Provide the (X, Y) coordinate of the cell's center where the given text is located.  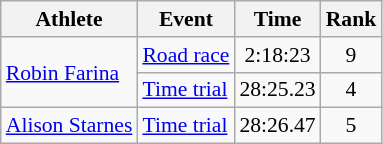
Event (186, 19)
28:25.23 (277, 90)
5 (352, 126)
9 (352, 55)
Road race (186, 55)
Athlete (70, 19)
28:26.47 (277, 126)
Robin Farina (70, 72)
Alison Starnes (70, 126)
2:18:23 (277, 55)
Rank (352, 19)
Time (277, 19)
4 (352, 90)
